Provide the [x, y] coordinate of the cell's center where the given text is located.  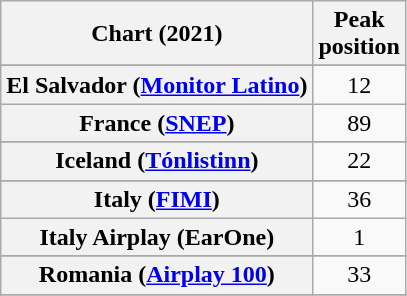
Italy (FIMI) [157, 199]
36 [359, 199]
1 [359, 237]
El Salvador (Monitor Latino) [157, 85]
Chart (2021) [157, 34]
Romania (Airplay 100) [157, 275]
Peakposition [359, 34]
33 [359, 275]
22 [359, 161]
89 [359, 123]
Iceland (Tónlistinn) [157, 161]
Italy Airplay (EarOne) [157, 237]
12 [359, 85]
France (SNEP) [157, 123]
